Identify which cell holds the provided text, then report its (X, Y) central coordinate. 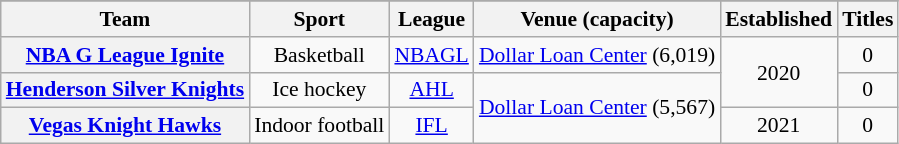
Venue (capacity) (597, 19)
League (431, 19)
AHL (431, 90)
Established (778, 19)
Dollar Loan Center (5,567) (597, 108)
Henderson Silver Knights (125, 90)
Team (125, 19)
NBA G League Ignite (125, 55)
NBAGL (431, 55)
2020 (778, 72)
Vegas Knight Hawks (125, 126)
Sport (319, 19)
Ice hockey (319, 90)
Titles (868, 19)
Indoor football (319, 126)
Dollar Loan Center (6,019) (597, 55)
IFL (431, 126)
2021 (778, 126)
Basketball (319, 55)
